Return the (X, Y) coordinate for the center point of the cell that contains the specified text.  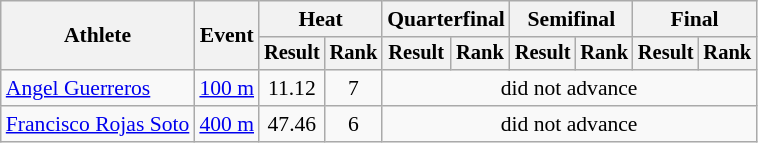
Angel Guerreros (98, 88)
Final (694, 19)
Francisco Rojas Soto (98, 124)
Event (226, 36)
11.12 (292, 88)
6 (354, 124)
Semifinal (572, 19)
Quarterfinal (446, 19)
47.46 (292, 124)
100 m (226, 88)
400 m (226, 124)
Heat (320, 19)
7 (354, 88)
Athlete (98, 36)
